Return the [X, Y] coordinate for the center point of the cell that contains the specified text.  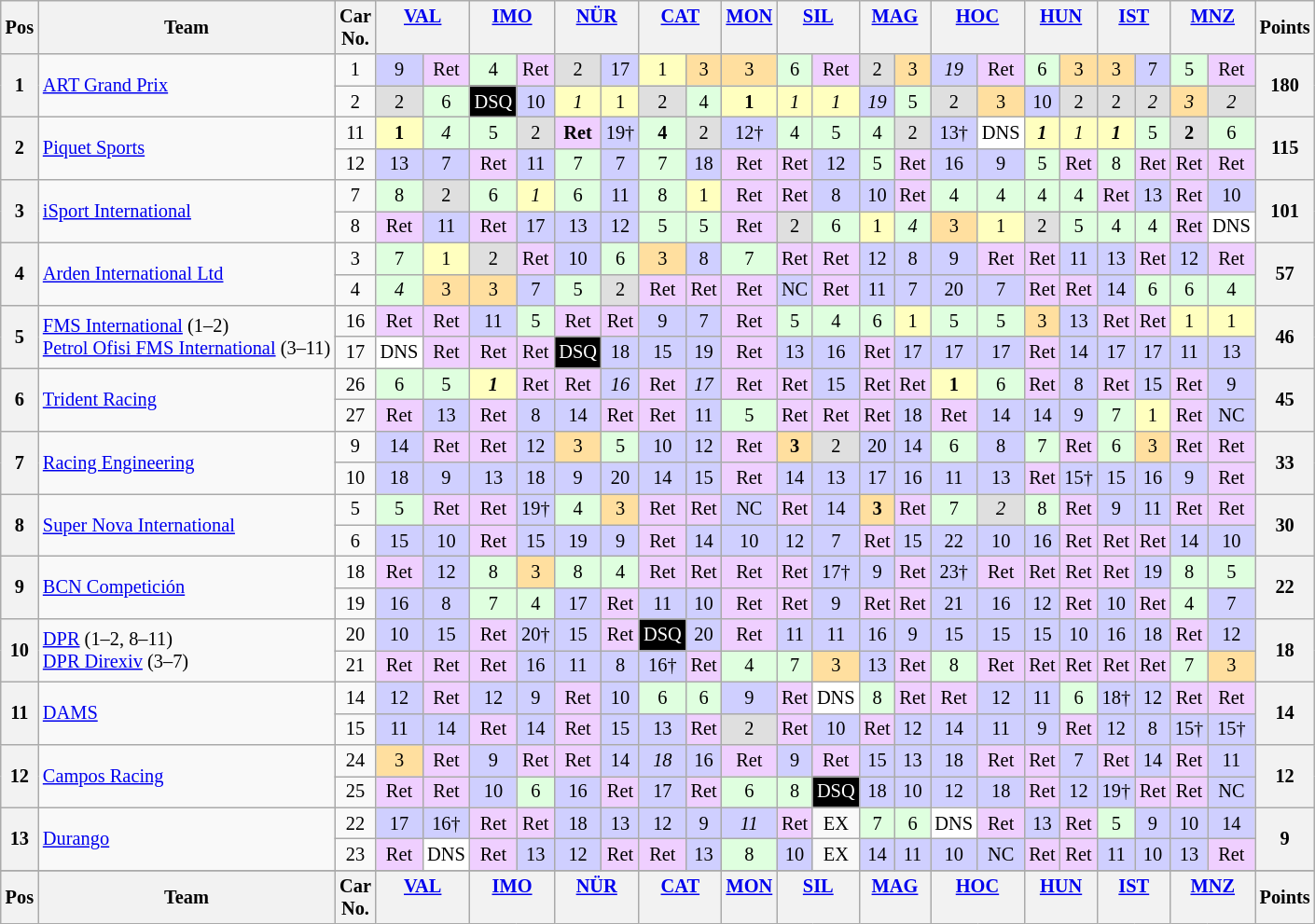
101 [1285, 211]
iSport International [187, 211]
20† [535, 635]
45 [1285, 399]
57 [1285, 274]
Super Nova International [187, 524]
FMS International (1–2) Petrol Ofisi FMS International (3–11) [187, 336]
30 [1285, 524]
24 [355, 760]
12† [750, 132]
Trident Racing [187, 399]
13† [954, 132]
Campos Racing [187, 776]
Piquet Sports [187, 147]
25 [355, 792]
46 [1285, 336]
Durango [187, 839]
23 [355, 854]
26 [355, 384]
18† [1116, 697]
27 [355, 415]
17† [836, 572]
180 [1285, 86]
Arden International Ltd [187, 274]
DAMS [187, 712]
ART Grand Prix [187, 86]
BCN Competición [187, 587]
DPR (1–2, 8–11) DPR Direxiv (3–7) [187, 651]
23† [954, 572]
Racing Engineering [187, 462]
33 [1285, 462]
115 [1285, 147]
